Locate the cell with the specified text and output its [x, y] center coordinate. 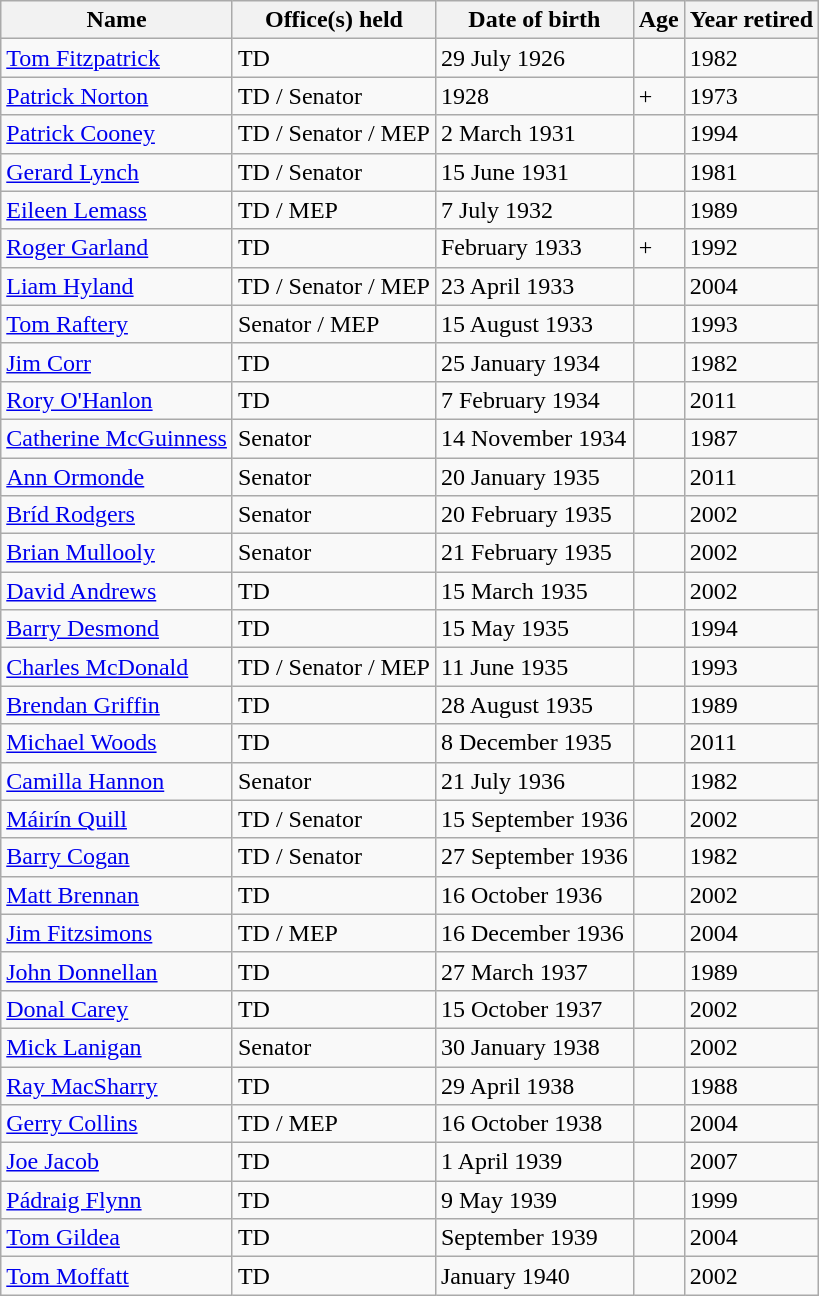
25 January 1934 [534, 362]
Brian Mullooly [117, 553]
Gerard Lynch [117, 172]
29 April 1938 [534, 1085]
20 January 1935 [534, 477]
Age [658, 20]
1 April 1939 [534, 1162]
23 April 1933 [534, 286]
Brendan Griffin [117, 705]
Year retired [751, 20]
Pádraig Flynn [117, 1200]
Rory O'Hanlon [117, 400]
15 May 1935 [534, 629]
27 March 1937 [534, 971]
Tom Moffatt [117, 1276]
1981 [751, 172]
September 1939 [534, 1238]
20 February 1935 [534, 515]
Date of birth [534, 20]
Jim Corr [117, 362]
15 August 1933 [534, 324]
16 October 1938 [534, 1124]
21 February 1935 [534, 553]
Liam Hyland [117, 286]
15 June 1931 [534, 172]
Camilla Hannon [117, 781]
Michael Woods [117, 743]
January 1940 [534, 1276]
1928 [534, 96]
Ann Ormonde [117, 477]
Patrick Norton [117, 96]
Tom Gildea [117, 1238]
Máirín Quill [117, 819]
7 July 1932 [534, 210]
John Donnellan [117, 971]
9 May 1939 [534, 1200]
8 December 1935 [534, 743]
15 October 1937 [534, 1009]
Ray MacSharry [117, 1085]
Jim Fitzsimons [117, 933]
1987 [751, 438]
Mick Lanigan [117, 1047]
7 February 1934 [534, 400]
15 September 1936 [534, 819]
David Andrews [117, 591]
1988 [751, 1085]
Charles McDonald [117, 667]
1973 [751, 96]
1992 [751, 248]
30 January 1938 [534, 1047]
Bríd Rodgers [117, 515]
Office(s) held [334, 20]
16 October 1936 [534, 895]
Donal Carey [117, 1009]
28 August 1935 [534, 705]
27 September 1936 [534, 857]
2007 [751, 1162]
Patrick Cooney [117, 134]
14 November 1934 [534, 438]
Barry Cogan [117, 857]
Catherine McGuinness [117, 438]
1999 [751, 1200]
15 March 1935 [534, 591]
Roger Garland [117, 248]
11 June 1935 [534, 667]
Barry Desmond [117, 629]
February 1933 [534, 248]
16 December 1936 [534, 933]
21 July 1936 [534, 781]
Name [117, 20]
29 July 1926 [534, 58]
2 March 1931 [534, 134]
Senator / MEP [334, 324]
Gerry Collins [117, 1124]
Joe Jacob [117, 1162]
Tom Raftery [117, 324]
Eileen Lemass [117, 210]
Tom Fitzpatrick [117, 58]
Matt Brennan [117, 895]
